For the text-containing cell, return its midpoint in (x, y) coordinate format. 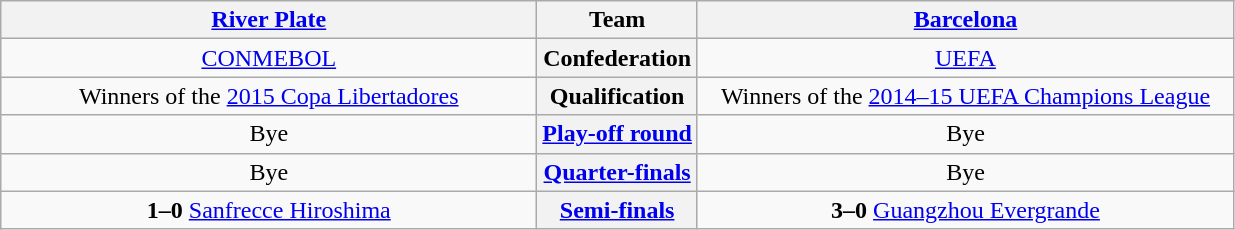
Winners of the 2015 Copa Libertadores (269, 96)
Semi-finals (618, 210)
3–0 Guangzhou Evergrande (965, 210)
Quarter-finals (618, 172)
1–0 Sanfrecce Hiroshima (269, 210)
Confederation (618, 58)
CONMEBOL (269, 58)
River Plate (269, 20)
Qualification (618, 96)
Play-off round (618, 134)
Winners of the 2014–15 UEFA Champions League (965, 96)
Team (618, 20)
UEFA (965, 58)
Barcelona (965, 20)
